Extract the (X, Y) coordinate from the center of the cell holding the provided text.  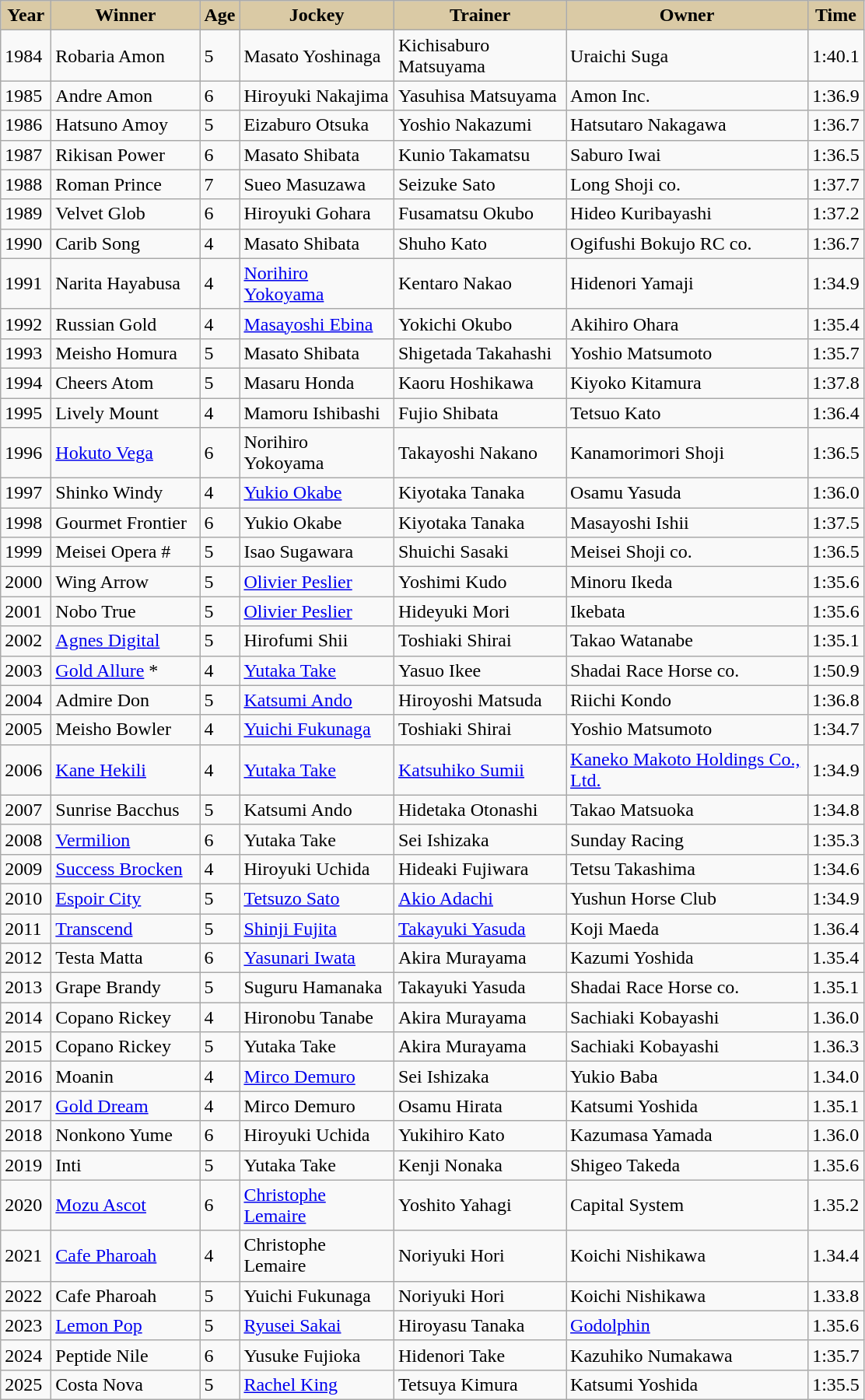
1987 (26, 155)
2024 (26, 1355)
Inti (126, 1165)
1:34.8 (836, 810)
Hidenori Yamaji (688, 283)
2013 (26, 988)
Year (26, 16)
Kentaro Nakao (479, 283)
Minoru Ikeda (688, 582)
Meisei Shoji co. (688, 552)
2025 (26, 1384)
1988 (26, 184)
Osamu Hirata (479, 1106)
Shigeo Takeda (688, 1165)
Shinji Fujita (317, 928)
Admire Don (126, 700)
Hatsuno Amoy (126, 125)
2006 (26, 770)
Akio Adachi (479, 898)
Cheers Atom (126, 383)
7 (219, 184)
1:36.0 (836, 493)
Kazumi Yoshida (688, 958)
Andre Amon (126, 96)
Kaoru Hoshikawa (479, 383)
Hokuto Vega (126, 453)
Yukihiro Kato (479, 1136)
Shigetada Takahashi (479, 353)
Tetsu Takashima (688, 869)
1984 (26, 56)
1999 (26, 552)
Meisho Bowler (126, 730)
Velvet Glob (126, 214)
Akihiro Ohara (688, 324)
Yasunari Iwata (317, 958)
1:36.8 (836, 700)
1:37.2 (836, 214)
Hiroyuki Nakajima (317, 96)
Masaru Honda (317, 383)
1:36.4 (836, 413)
Takayoshi Nakano (479, 453)
Rachel King (317, 1384)
Kazumasa Yamada (688, 1136)
Vermilion (126, 839)
2015 (26, 1047)
Fusamatsu Okubo (479, 214)
Riichi Kondo (688, 700)
Time (836, 16)
Gourmet Frontier (126, 523)
1.36.3 (836, 1047)
Uraichi Suga (688, 56)
Costa Nova (126, 1384)
1985 (26, 96)
1.34.0 (836, 1076)
Nonkono Yume (126, 1136)
Lemon Pop (126, 1325)
2007 (26, 810)
Amon Inc. (688, 96)
Fujio Shibata (479, 413)
Eizaburo Otsuka (317, 125)
Isao Sugawara (317, 552)
Age (219, 16)
Wing Arrow (126, 582)
1:37.5 (836, 523)
Mozu Ascot (126, 1206)
Rikisan Power (126, 155)
Hirofumi Shii (317, 641)
Yoshimi Kudo (479, 582)
1.35.2 (836, 1206)
Testa Matta (126, 958)
1986 (26, 125)
2021 (26, 1255)
1:37.7 (836, 184)
2023 (26, 1325)
Kanamorimori Shoji (688, 453)
1989 (26, 214)
1:35.1 (836, 641)
Yoshio Nakazumi (479, 125)
2004 (26, 700)
1993 (26, 353)
Shuichi Sasaki (479, 552)
1:35.3 (836, 839)
Yasuo Ikee (479, 670)
2003 (26, 670)
Sunrise Bacchus (126, 810)
2019 (26, 1165)
2002 (26, 641)
Katsuhiko Sumii (479, 770)
Agnes Digital (126, 641)
1:40.1 (836, 56)
Suguru Hamanaka (317, 988)
2001 (26, 611)
1995 (26, 413)
Masato Yoshinaga (317, 56)
Godolphin (688, 1325)
Ryusei Sakai (317, 1325)
Gold Dream (126, 1106)
Narita Hayabusa (126, 283)
Mamoru Ishibashi (317, 413)
Kiyoko Kitamura (688, 383)
Lively Mount (126, 413)
Tetsuo Kato (688, 413)
Carib Song (126, 243)
Shinko Windy (126, 493)
2008 (26, 839)
Owner (688, 16)
1:50.9 (836, 670)
Sunday Racing (688, 839)
Yokichi Okubo (479, 324)
2020 (26, 1206)
Gold Allure * (126, 670)
Grape Brandy (126, 988)
1.35.4 (836, 958)
2012 (26, 958)
Yushun Horse Club (688, 898)
1998 (26, 523)
1:34.7 (836, 730)
Transcend (126, 928)
Peptide Nile (126, 1355)
Hidenori Take (479, 1355)
1992 (26, 324)
Robaria Amon (126, 56)
2017 (26, 1106)
Masayoshi Ebina (317, 324)
1:35.4 (836, 324)
Osamu Yasuda (688, 493)
1:36.9 (836, 96)
Trainer (479, 16)
Ogifushi Bokujo RC co. (688, 243)
Tetsuya Kimura (479, 1384)
Yasuhisa Matsuyama (479, 96)
2011 (26, 928)
Yukio Baba (688, 1076)
Hironobu Tanabe (317, 1017)
Jockey (317, 16)
Tetsuzo Sato (317, 898)
Success Brocken (126, 869)
Hidetaka Otonashi (479, 810)
2022 (26, 1296)
Takao Matsuoka (688, 810)
2010 (26, 898)
2014 (26, 1017)
1990 (26, 243)
Espoir City (126, 898)
Hatsutaro Nakagawa (688, 125)
Nobo True (126, 611)
Roman Prince (126, 184)
Kaneko Makoto Holdings Co., Ltd. (688, 770)
Moanin (126, 1076)
Yoshito Yahagi (479, 1206)
Shuho Kato (479, 243)
Takao Watanabe (688, 641)
Winner (126, 16)
Meisei Opera # (126, 552)
Kichisaburo Matsuyama (479, 56)
Kazuhiko Numakawa (688, 1355)
Seizuke Sato (479, 184)
1:35.5 (836, 1384)
Ikebata (688, 611)
Hiroyoshi Matsuda (479, 700)
2009 (26, 869)
Hideo Kuribayashi (688, 214)
1:34.6 (836, 869)
1:37.8 (836, 383)
1994 (26, 383)
1991 (26, 283)
Kane Hekili (126, 770)
Kunio Takamatsu (479, 155)
Hideaki Fujiwara (479, 869)
1.33.8 (836, 1296)
Hideyuki Mori (479, 611)
1.36.4 (836, 928)
Hiroyasu Tanaka (479, 1325)
Long Shoji co. (688, 184)
Capital System (688, 1206)
2016 (26, 1076)
1.34.4 (836, 1255)
1996 (26, 453)
Russian Gold (126, 324)
Sueo Masuzawa (317, 184)
1997 (26, 493)
2005 (26, 730)
Yusuke Fujioka (317, 1355)
2018 (26, 1136)
Meisho Homura (126, 353)
Saburo Iwai (688, 155)
Masayoshi Ishii (688, 523)
2000 (26, 582)
Hiroyuki Gohara (317, 214)
Kenji Nonaka (479, 1165)
Koji Maeda (688, 928)
